Search for the cell housing the specified text and yield its (X, Y) center coordinate. 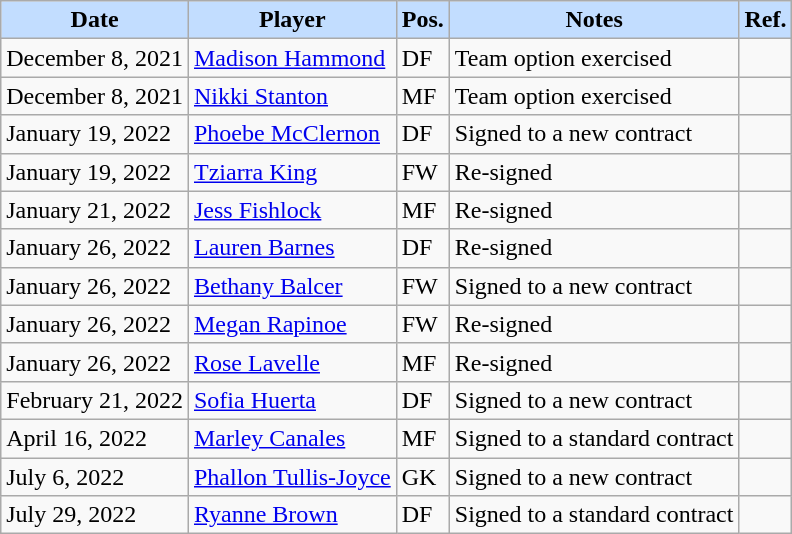
Marley Canales (292, 438)
Megan Rapinoe (292, 324)
Sofia Huerta (292, 400)
Notes (594, 20)
Phallon Tullis-Joyce (292, 477)
Ryanne Brown (292, 515)
Pos. (422, 20)
Date (95, 20)
July 6, 2022 (95, 477)
Jess Fishlock (292, 210)
Ref. (766, 20)
Rose Lavelle (292, 362)
February 21, 2022 (95, 400)
Player (292, 20)
April 16, 2022 (95, 438)
Bethany Balcer (292, 286)
Lauren Barnes (292, 248)
Madison Hammond (292, 58)
Phoebe McClernon (292, 134)
July 29, 2022 (95, 515)
Nikki Stanton (292, 96)
Tziarra King (292, 172)
January 21, 2022 (95, 210)
GK (422, 477)
